Detect which cell encompasses the target text, then output its (X, Y) center coordinate. 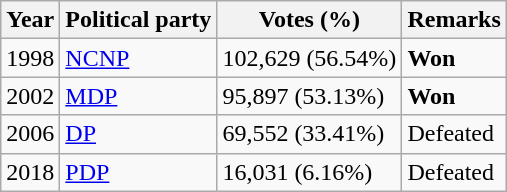
2002 (30, 96)
MDP (138, 96)
102,629 (56.54%) (310, 58)
2006 (30, 134)
69,552 (33.41%) (310, 134)
NCNP (138, 58)
Remarks (454, 20)
Political party (138, 20)
2018 (30, 172)
95,897 (53.13%) (310, 96)
1998 (30, 58)
PDP (138, 172)
DP (138, 134)
16,031 (6.16%) (310, 172)
Year (30, 20)
Votes (%) (310, 20)
